Return [x, y] of the center of cell containing provided text 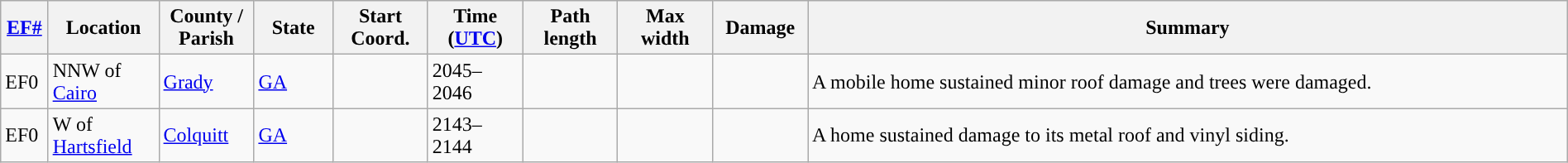
2143–2144 [475, 136]
A mobile home sustained minor roof damage and trees were damaged. [1188, 81]
Location [103, 28]
Grady [207, 81]
Start Coord. [380, 28]
2045–2046 [475, 81]
Path length [571, 28]
State [294, 28]
NNW of Cairo [103, 81]
A home sustained damage to its metal roof and vinyl siding. [1188, 136]
Damage [761, 28]
Summary [1188, 28]
Max width [665, 28]
Time (UTC) [475, 28]
County / Parish [207, 28]
EF# [25, 28]
Colquitt [207, 136]
W of Hartsfield [103, 136]
